For the text-containing cell, return its midpoint in [X, Y] coordinate format. 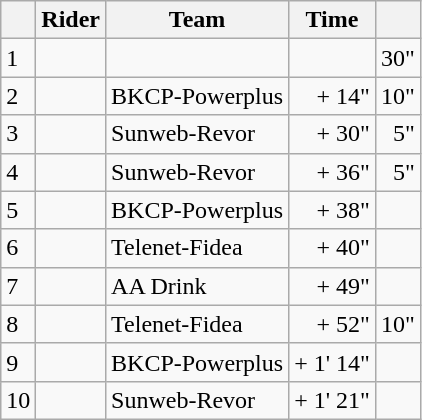
+ 30" [332, 134]
8 [18, 324]
6 [18, 248]
4 [18, 172]
Time [332, 20]
7 [18, 286]
Team [198, 20]
2 [18, 96]
30" [398, 58]
+ 1' 21" [332, 400]
Rider [71, 20]
+ 49" [332, 286]
9 [18, 362]
+ 38" [332, 210]
AA Drink [198, 286]
10 [18, 400]
+ 14" [332, 96]
3 [18, 134]
+ 52" [332, 324]
+ 40" [332, 248]
+ 36" [332, 172]
5 [18, 210]
1 [18, 58]
+ 1' 14" [332, 362]
